From the cell containing the given text, extract its center point as (X, Y) coordinate. 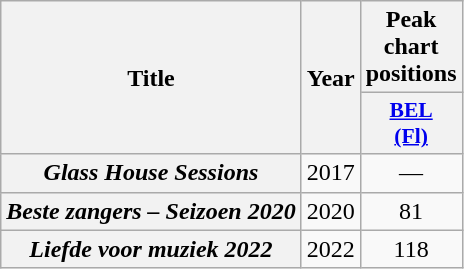
— (411, 173)
81 (411, 211)
2022 (330, 249)
Beste zangers – Seizoen 2020 (151, 211)
118 (411, 249)
Liefde voor muziek 2022 (151, 249)
2020 (330, 211)
BEL(Fl) (411, 124)
Glass House Sessions (151, 173)
2017 (330, 173)
Peak chart positions (411, 47)
Title (151, 78)
Year (330, 78)
